Extract the [x, y] coordinate from the center of the cell holding the provided text.  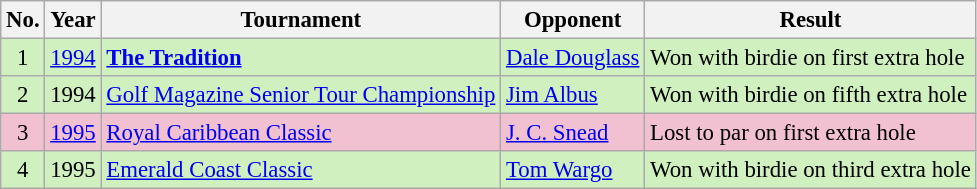
Year [73, 20]
Won with birdie on fifth extra hole [810, 95]
1 [23, 58]
Jim Albus [573, 95]
Won with birdie on first extra hole [810, 58]
No. [23, 20]
Lost to par on first extra hole [810, 133]
4 [23, 170]
Golf Magazine Senior Tour Championship [301, 95]
Emerald Coast Classic [301, 170]
J. C. Snead [573, 133]
Opponent [573, 20]
3 [23, 133]
Royal Caribbean Classic [301, 133]
Tournament [301, 20]
Won with birdie on third extra hole [810, 170]
The Tradition [301, 58]
2 [23, 95]
Dale Douglass [573, 58]
Result [810, 20]
Tom Wargo [573, 170]
